Search for the cell housing the specified text and yield its [x, y] center coordinate. 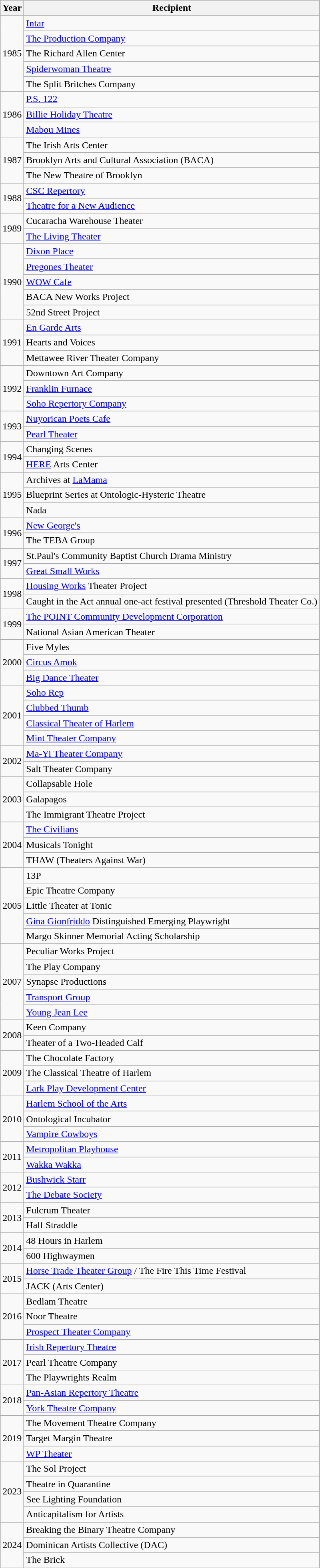
Soho Rep [172, 693]
Horse Trade Theater Group / The Fire This Time Festival [172, 1271]
The Play Company [172, 967]
1997 [12, 563]
The New Theatre of Brooklyn [172, 175]
Keen Company [172, 1027]
Lark Play Development Center [172, 1088]
1987 [12, 160]
2004 [12, 845]
The Split Britches Company [172, 84]
Young Jean Lee [172, 1012]
The Immigrant Theatre Project [172, 814]
See Lighting Foundation [172, 1499]
Clubbed Thumb [172, 708]
WOW Cafe [172, 282]
Pan-Asian Repertory Theatre [172, 1392]
Hearts and Voices [172, 343]
Noor Theatre [172, 1317]
En Garde Arts [172, 327]
Epic Theatre Company [172, 890]
2011 [12, 1157]
The Brick [172, 1560]
Theatre for a New Audience [172, 206]
St.Paul's Community Baptist Church Drama Ministry [172, 556]
Bushwick Starr [172, 1180]
2013 [12, 1218]
2019 [12, 1438]
WP Theater [172, 1454]
CSC Repertory [172, 191]
The Movement Theatre Company [172, 1423]
2005 [12, 906]
Peculiar Works Project [172, 952]
600 Highwaymen [172, 1256]
Gina Gionfriddo Distinguished Emerging Playwright [172, 921]
Synapse Productions [172, 982]
P.S. 122 [172, 99]
2024 [12, 1545]
The Sol Project [172, 1469]
Margo Skinner Memorial Acting Scholarship [172, 936]
1994 [12, 457]
Soho Repertory Company [172, 403]
2003 [12, 799]
The Classical Theatre of Harlem [172, 1073]
Theatre in Quarantine [172, 1484]
2014 [12, 1248]
Caught in the Act annual one-act festival presented (Threshold Theater Co.) [172, 601]
Anticapitalism for Artists [172, 1514]
Changing Scenes [172, 449]
HERE Arts Center [172, 465]
Harlem School of the Arts [172, 1103]
Irish Repertory Theatre [172, 1347]
The Debate Society [172, 1195]
Collapsable Hole [172, 784]
Circus Amok [172, 662]
Big Dance Theater [172, 678]
Pearl Theater [172, 434]
THAW (Theaters Against War) [172, 860]
1985 [12, 54]
Ontological Incubator [172, 1119]
Brooklyn Arts and Cultural Association (BACA) [172, 160]
Ma-Yi Theater Company [172, 754]
Fulcrum Theater [172, 1210]
2015 [12, 1279]
Nada [172, 510]
2001 [12, 716]
1989 [12, 229]
Prospect Theater Company [172, 1332]
Galapagos [172, 799]
Mabou Mines [172, 130]
2007 [12, 982]
2002 [12, 761]
The POINT Community Development Corporation [172, 616]
The Irish Arts Center [172, 145]
1991 [12, 343]
1988 [12, 198]
2009 [12, 1073]
Vampire Cowboys [172, 1134]
Dominican Artists Collective (DAC) [172, 1545]
Target Margin Theatre [172, 1438]
Classical Theater of Harlem [172, 723]
The Civilians [172, 830]
1996 [12, 533]
New George's [172, 525]
Pregones Theater [172, 267]
Mint Theater Company [172, 738]
The Richard Allen Center [172, 54]
Downtown Art Company [172, 373]
1992 [12, 388]
Cucaracha Warehouse Theater [172, 221]
The TEBA Group [172, 541]
Intar [172, 23]
Archives at LaMama [172, 480]
2017 [12, 1362]
Billie Holiday Theatre [172, 114]
Dixon Place [172, 251]
Wakka Wakka [172, 1165]
Metropolitan Playhouse [172, 1149]
Spiderwoman Theatre [172, 69]
1995 [12, 495]
The Chocolate Factory [172, 1058]
Nuyorican Poets Cafe [172, 419]
Franklin Furnace [172, 388]
1999 [12, 624]
The Living Theater [172, 236]
Theater of a Two-Headed Calf [172, 1043]
Mettawee River Theater Company [172, 358]
13P [172, 875]
The Production Company [172, 38]
Recipient [172, 8]
2018 [12, 1400]
Year [12, 8]
Pearl Theatre Company [172, 1362]
Little Theater at Tonic [172, 906]
Bedlam Theatre [172, 1301]
1990 [12, 282]
JACK (Arts Center) [172, 1286]
52nd Street Project [172, 312]
2012 [12, 1187]
BACA New Works Project [172, 297]
The Playwrights Realm [172, 1377]
2000 [12, 662]
Transport Group [172, 997]
Salt Theater Company [172, 769]
48 Hours in Harlem [172, 1241]
2023 [12, 1492]
Breaking the Binary Theatre Company [172, 1530]
1998 [12, 594]
National Asian American Theater [172, 632]
Blueprint Series at Ontologic-Hysteric Theatre [172, 495]
Great Small Works [172, 571]
2010 [12, 1119]
1986 [12, 114]
2008 [12, 1035]
Housing Works Theater Project [172, 586]
1993 [12, 426]
2016 [12, 1317]
York Theatre Company [172, 1408]
Five Myles [172, 647]
Half Straddle [172, 1225]
Musicals Tonight [172, 845]
